Search for the cell housing the specified text and yield its [x, y] center coordinate. 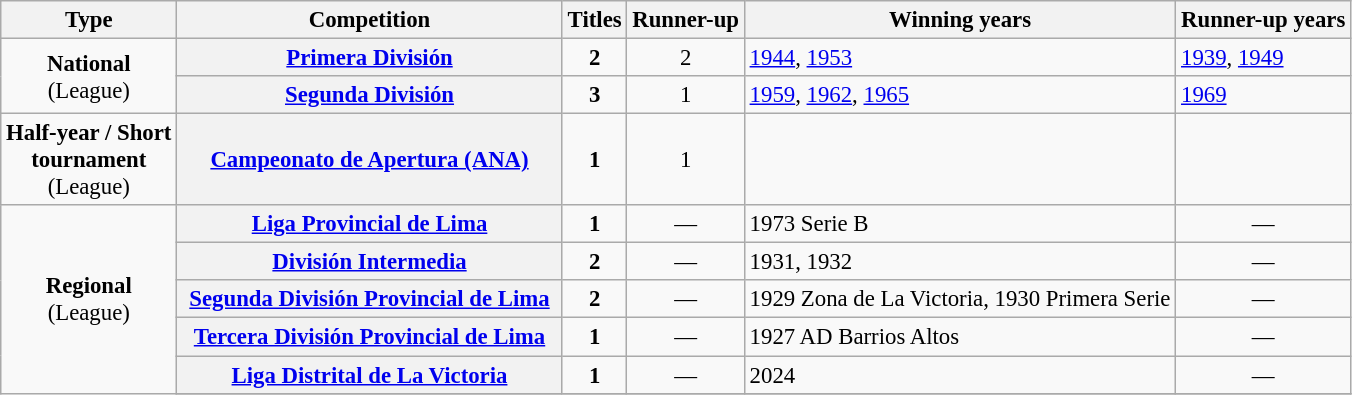
Runner-up years [1264, 20]
Competition [370, 20]
3 [594, 95]
1927 AD Barrios Altos [960, 337]
Segunda División Provincial de Lima [370, 299]
Campeonato de Apertura (ANA) [370, 160]
Liga Distrital de La Victoria [370, 375]
Regional(League) [89, 299]
Primera División [370, 58]
1939, 1949 [1264, 58]
Segunda División [370, 95]
División Intermedia [370, 262]
Runner-up [686, 20]
1959, 1962, 1965 [960, 95]
Type [89, 20]
Winning years [960, 20]
National(League) [89, 76]
1944, 1953 [960, 58]
1969 [1264, 95]
Titles [594, 20]
1973 Serie B [960, 224]
Tercera División Provincial de Lima [370, 337]
1931, 1932 [960, 262]
2024 [960, 375]
Half-year / Shorttournament(League) [89, 160]
Liga Provincial de Lima [370, 224]
1929 Zona de La Victoria, 1930 Primera Serie [960, 299]
